Determine the [x, y] coordinate at the center of the cell enclosing the given text.  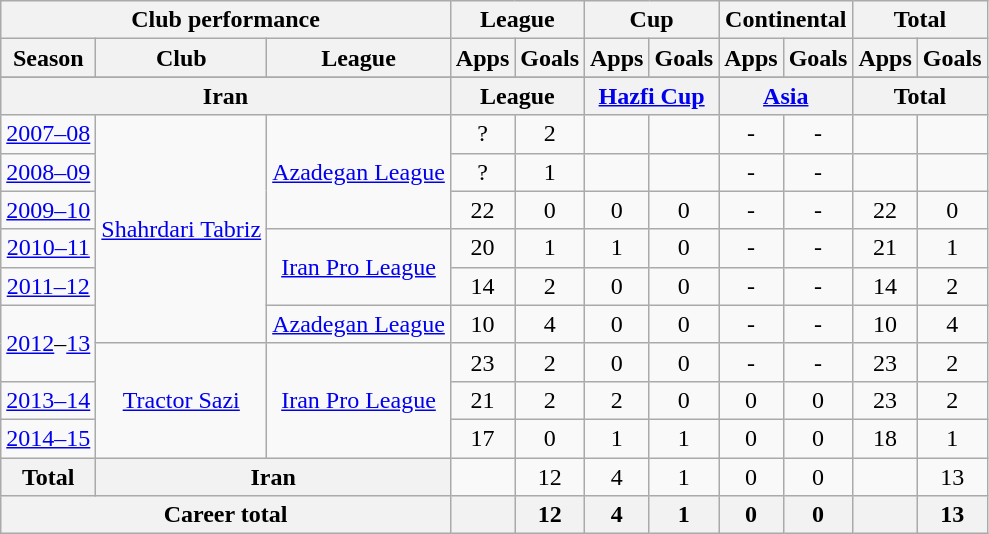
Career total [226, 515]
20 [482, 248]
Hazfi Cup [652, 96]
Season [48, 58]
18 [885, 438]
2009–10 [48, 210]
Shahrdari Tabriz [182, 229]
2013–14 [48, 400]
2014–15 [48, 438]
2010–11 [48, 248]
Cup [652, 20]
17 [482, 438]
2011–12 [48, 286]
Tractor Sazi [182, 400]
2007–08 [48, 134]
Asia [786, 96]
Club performance [226, 20]
Club [182, 58]
2008–09 [48, 172]
2012–13 [48, 343]
Continental [786, 20]
